Return (X, Y) of the center of cell containing provided text 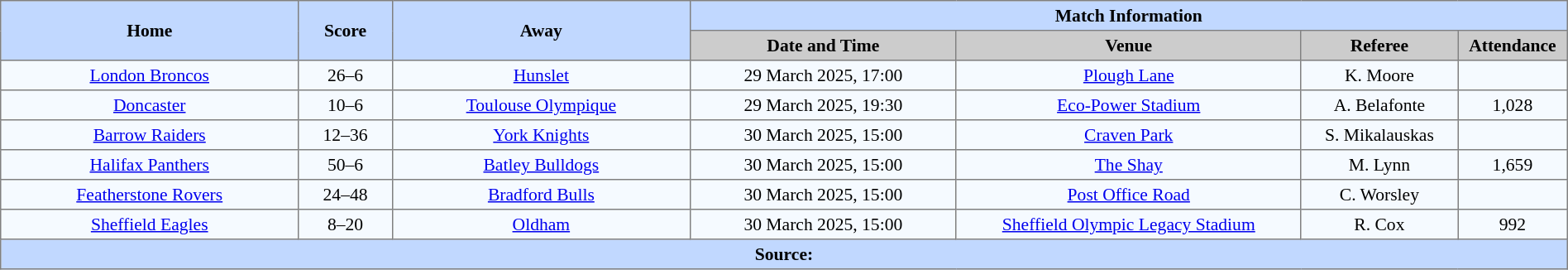
Eco-Power Stadium (1128, 105)
8–20 (346, 224)
M. Lynn (1379, 165)
1,659 (1513, 165)
York Knights (541, 135)
Oldham (541, 224)
S. Mikalauskas (1379, 135)
Sheffield Olympic Legacy Stadium (1128, 224)
Hunslet (541, 75)
C. Worsley (1379, 195)
Home (150, 31)
Doncaster (150, 105)
992 (1513, 224)
Featherstone Rovers (150, 195)
Halifax Panthers (150, 165)
Batley Bulldogs (541, 165)
Bradford Bulls (541, 195)
29 March 2025, 17:00 (823, 75)
50–6 (346, 165)
10–6 (346, 105)
Away (541, 31)
1,028 (1513, 105)
Toulouse Olympique (541, 105)
Plough Lane (1128, 75)
R. Cox (1379, 224)
Referee (1379, 46)
29 March 2025, 19:30 (823, 105)
Source: (784, 254)
26–6 (346, 75)
The Shay (1128, 165)
A. Belafonte (1379, 105)
Barrow Raiders (150, 135)
London Broncos (150, 75)
Venue (1128, 46)
K. Moore (1379, 75)
Attendance (1513, 46)
12–36 (346, 135)
Match Information (1128, 16)
Sheffield Eagles (150, 224)
Craven Park (1128, 135)
24–48 (346, 195)
Score (346, 31)
Post Office Road (1128, 195)
Date and Time (823, 46)
